Identify which cell holds the provided text, then report its (X, Y) central coordinate. 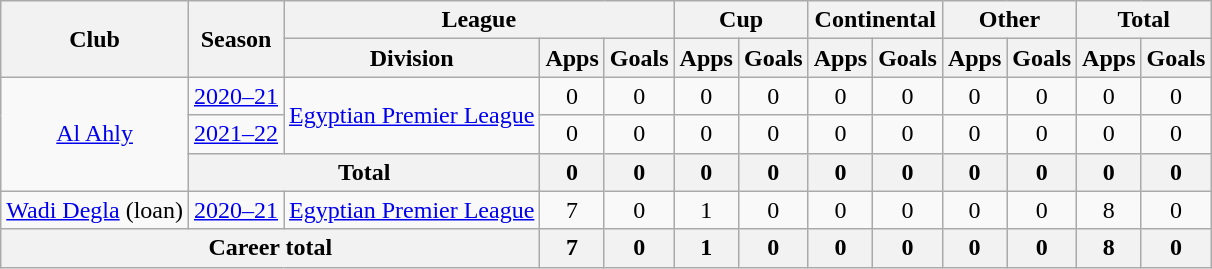
Continental (875, 20)
Club (95, 39)
2021–22 (236, 134)
Other (1009, 20)
Division (412, 58)
Season (236, 39)
League (479, 20)
Cup (741, 20)
Career total (270, 248)
Al Ahly (95, 134)
Wadi Degla (loan) (95, 210)
